Detect which cell encompasses the target text, then output its [x, y] center coordinate. 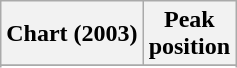
Peakposition [189, 34]
Chart (2003) [72, 34]
